From the cell containing the given text, extract its center point as [X, Y] coordinate. 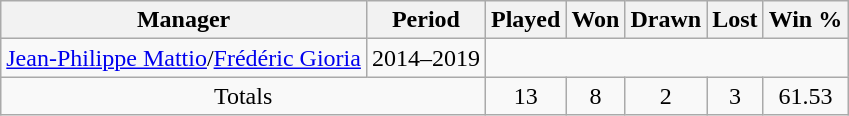
Lost [735, 20]
Period [426, 20]
Played [525, 20]
Manager [184, 20]
8 [596, 96]
61.53 [806, 96]
Totals [244, 96]
13 [525, 96]
Win % [806, 20]
3 [735, 96]
2 [666, 96]
Won [596, 20]
2014–2019 [426, 58]
Jean-Philippe Mattio/Frédéric Gioria [184, 58]
Drawn [666, 20]
